Identify which cell holds the provided text, then report its (X, Y) central coordinate. 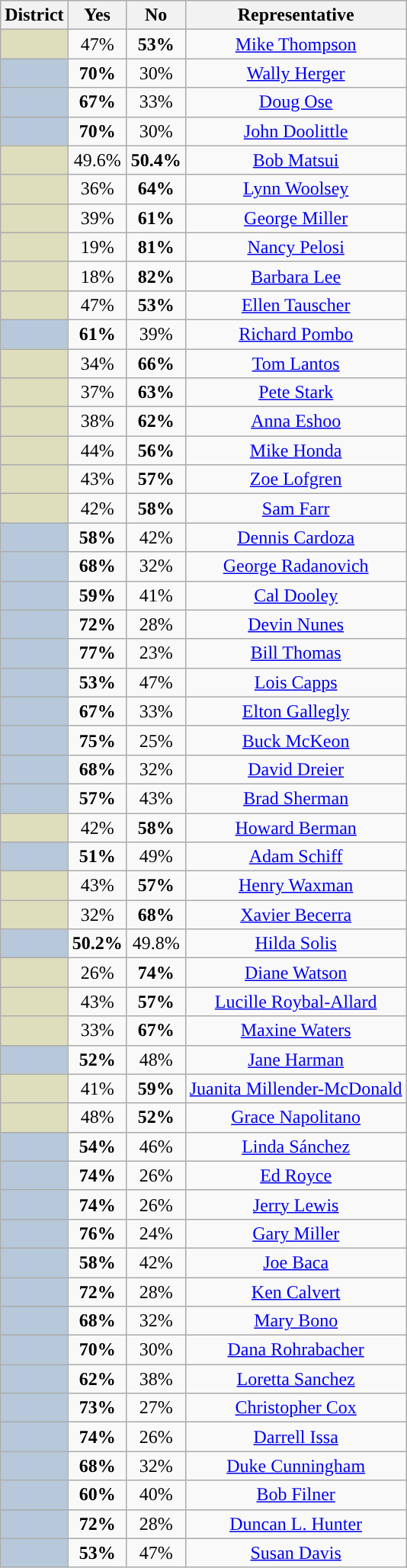
Grace Napolitano (296, 1117)
50.2% (98, 944)
David Dreier (296, 769)
Maxine Waters (296, 1031)
Bob Filner (296, 1495)
44% (98, 451)
82% (155, 276)
19% (98, 247)
49.8% (155, 944)
Gary Miller (296, 1233)
Zoe Lofgren (296, 479)
25% (155, 740)
56% (155, 451)
Yes (98, 15)
Richard Pombo (296, 334)
63% (155, 393)
Mary Bono (296, 1321)
Wally Herger (296, 73)
34% (98, 364)
Tom Lantos (296, 364)
46% (155, 1146)
Xavier Becerra (296, 915)
Barbara Lee (296, 276)
Jerry Lewis (296, 1204)
George Radanovich (296, 566)
Mike Honda (296, 451)
Pete Stark (296, 393)
Doug Ose (296, 102)
Dennis Cardoza (296, 537)
Jane Harman (296, 1060)
Mike Thompson (296, 44)
Representative (296, 15)
Duncan L. Hunter (296, 1524)
George Miller (296, 218)
Joe Baca (296, 1262)
Henry Waxman (296, 886)
51% (98, 857)
37% (98, 393)
23% (155, 653)
Ken Calvert (296, 1292)
50.4% (155, 160)
75% (98, 740)
Bill Thomas (296, 653)
Linda Sánchez (296, 1146)
Adam Schiff (296, 857)
John Doolittle (296, 131)
40% (155, 1495)
54% (98, 1146)
Susan Davis (296, 1553)
Lucille Roybal-Allard (296, 1002)
Duke Cunningham (296, 1466)
24% (155, 1233)
Juanita Millender-McDonald (296, 1089)
Lynn Woolsey (296, 189)
60% (98, 1495)
Dana Rohrabacher (296, 1350)
77% (98, 653)
18% (98, 276)
No (155, 15)
Loretta Sanchez (296, 1379)
Buck McKeon (296, 740)
49% (155, 857)
27% (155, 1408)
Brad Sherman (296, 798)
Nancy Pelosi (296, 247)
Diane Watson (296, 973)
Elton Gallegly (296, 711)
Christopher Cox (296, 1408)
Darrell Issa (296, 1437)
76% (98, 1233)
64% (155, 189)
Sam Farr (296, 508)
Hilda Solis (296, 944)
Ellen Tauscher (296, 305)
Bob Matsui (296, 160)
49.6% (98, 160)
Howard Berman (296, 827)
Devin Nunes (296, 624)
66% (155, 364)
Anna Eshoo (296, 422)
81% (155, 247)
Lois Capps (296, 682)
36% (98, 189)
Cal Dooley (296, 595)
Ed Royce (296, 1175)
District (34, 15)
73% (98, 1408)
